Determine the [x, y] coordinate at the center of the cell enclosing the given text.  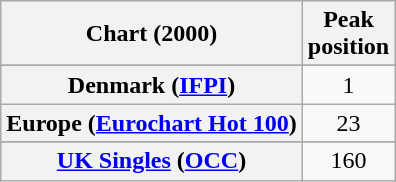
UK Singles (OCC) [152, 161]
Europe (Eurochart Hot 100) [152, 123]
1 [348, 85]
Chart (2000) [152, 34]
Denmark (IFPI) [152, 85]
160 [348, 161]
23 [348, 123]
Peakposition [348, 34]
